Find where the given text appears and provide that cell's center as [X, Y] coordinate. 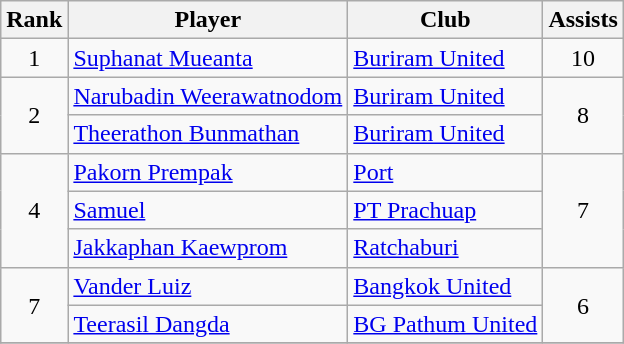
8 [583, 115]
2 [34, 115]
PT Prachuap [446, 210]
4 [34, 210]
10 [583, 58]
Assists [583, 20]
Samuel [208, 210]
Theerathon Bunmathan [208, 134]
Ratchaburi [446, 248]
6 [583, 305]
Bangkok United [446, 286]
Teerasil Dangda [208, 324]
Vander Luiz [208, 286]
Rank [34, 20]
Pakorn Prempak [208, 172]
Player [208, 20]
Suphanat Mueanta [208, 58]
1 [34, 58]
BG Pathum United [446, 324]
Port [446, 172]
Jakkaphan Kaewprom [208, 248]
Club [446, 20]
Narubadin Weerawatnodom [208, 96]
